Pinpoint the cell where the given text exists, returning its (X, Y) midpoint coordinate. 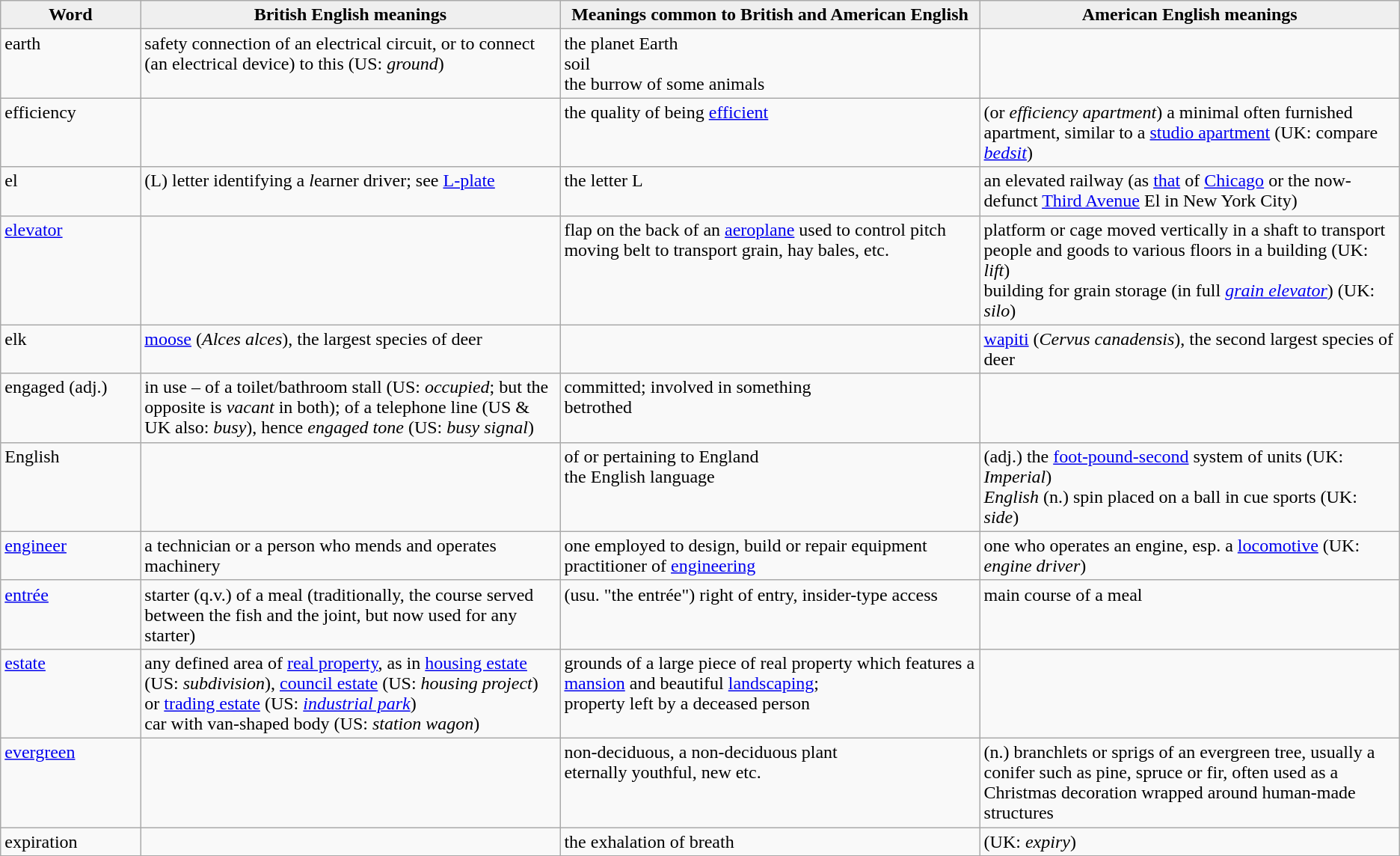
estate (70, 693)
wapiti (Cervus canadensis), the second largest species of deer (1189, 349)
(UK: expiry) (1189, 842)
starter (q.v.) of a meal (traditionally, the course served between the fish and the joint, but now used for any starter) (350, 614)
earth (70, 64)
elevator (70, 270)
engaged (adj.) (70, 408)
English (70, 486)
(L) letter identifying a learner driver; see L-plate (350, 192)
entrée (70, 614)
the letter L (770, 192)
one who operates an engine, esp. a locomotive (UK: engine driver) (1189, 555)
a technician or a person who mends and operates machinery (350, 555)
expiration (70, 842)
elk (70, 349)
committed; involved in somethingbetrothed (770, 408)
Meanings common to British and American English (770, 15)
el (70, 192)
(adj.) the foot-pound-second system of units (UK: Imperial)English (n.) spin placed on a ball in cue sports (UK: side) (1189, 486)
moose (Alces alces), the largest species of deer (350, 349)
the exhalation of breath (770, 842)
efficiency (70, 132)
one employed to design, build or repair equipmentpractitioner of engineering (770, 555)
American English meanings (1189, 15)
Word (70, 15)
evergreen (70, 783)
flap on the back of an aeroplane used to control pitchmoving belt to transport grain, hay bales, etc. (770, 270)
safety connection of an electrical circuit, or to connect (an electrical device) to this (US: ground) (350, 64)
(usu. "the entrée") right of entry, insider-type access (770, 614)
engineer (70, 555)
grounds of a large piece of real property which features a mansion and beautiful landscaping;property left by a deceased person (770, 693)
of or pertaining to Englandthe English language (770, 486)
main course of a meal (1189, 614)
the planet Earthsoilthe burrow of some animals (770, 64)
(or efficiency apartment) a minimal often furnished apartment, similar to a studio apartment (UK: compare bedsit) (1189, 132)
an elevated railway (as that of Chicago or the now-defunct Third Avenue El in New York City) (1189, 192)
non-deciduous, a non-deciduous planteternally youthful, new etc. (770, 783)
British English meanings (350, 15)
the quality of being efficient (770, 132)
